Return [x, y] of the center of cell containing provided text 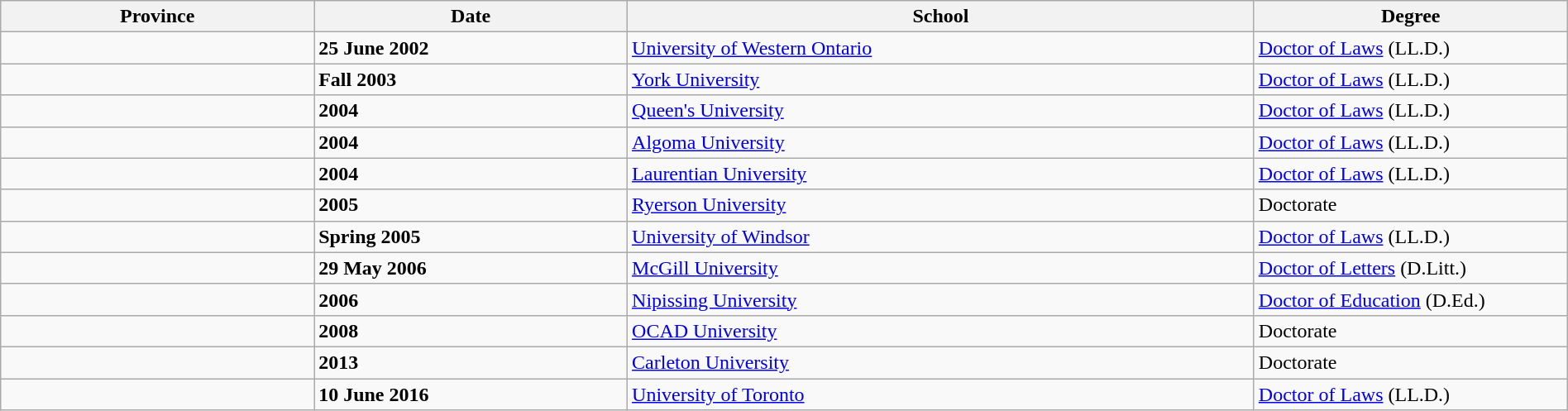
2013 [471, 362]
29 May 2006 [471, 268]
McGill University [941, 268]
Laurentian University [941, 174]
Doctor of Education (D.Ed.) [1411, 299]
Algoma University [941, 142]
University of Western Ontario [941, 48]
Spring 2005 [471, 237]
University of Toronto [941, 394]
Doctor of Letters (D.Litt.) [1411, 268]
Ryerson University [941, 205]
York University [941, 79]
OCAD University [941, 331]
Degree [1411, 17]
Queen's University [941, 111]
2005 [471, 205]
Fall 2003 [471, 79]
10 June 2016 [471, 394]
Carleton University [941, 362]
Province [157, 17]
School [941, 17]
2008 [471, 331]
25 June 2002 [471, 48]
University of Windsor [941, 237]
Nipissing University [941, 299]
Date [471, 17]
2006 [471, 299]
